Locate the cell with the specified text and output its [X, Y] center coordinate. 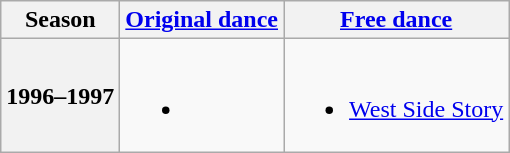
Free dance [396, 20]
West Side Story [396, 96]
1996–1997 [60, 96]
Season [60, 20]
Original dance [202, 20]
